Locate the cell with the specified text and output its (X, Y) center coordinate. 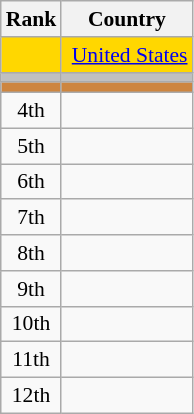
United States (126, 55)
Country (126, 19)
10th (32, 324)
6th (32, 182)
Rank (32, 19)
9th (32, 289)
11th (32, 360)
8th (32, 253)
7th (32, 218)
4th (32, 111)
5th (32, 146)
12th (32, 396)
